Determine the [x, y] coordinate at the center of the cell enclosing the given text.  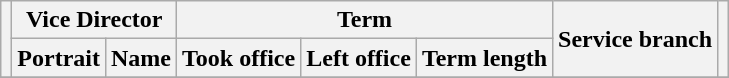
Left office [359, 58]
Portrait [59, 58]
Took office [239, 58]
Name [140, 58]
Term length [484, 58]
Service branch [636, 39]
Term [365, 20]
Vice Director [94, 20]
